Capture the cell that displays the provided text and extract its (X, Y) central coordinate. 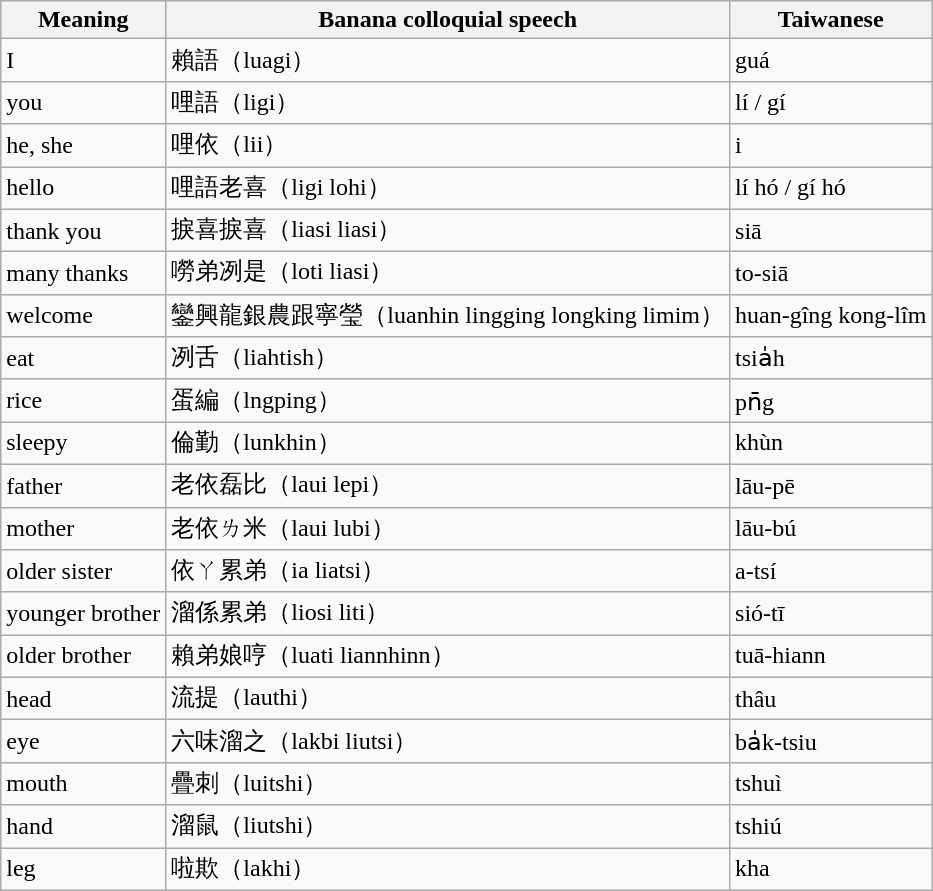
eye (84, 742)
Banana colloquial speech (448, 20)
siā (831, 230)
you (84, 102)
lāu-pē (831, 486)
older sister (84, 572)
mother (84, 528)
father (84, 486)
疊刺（luitshi） (448, 784)
冽舌（liahtish） (448, 358)
lí hó / gí hó (831, 188)
hand (84, 826)
many thanks (84, 274)
head (84, 698)
sleepy (84, 444)
捩喜捩喜（liasi liasi） (448, 230)
ba̍k-tsiu (831, 742)
流提（lauthi） (448, 698)
eat (84, 358)
lāu-bú (831, 528)
Taiwanese (831, 20)
哩語老喜（ligi lohi） (448, 188)
huan-gîng kong-lîm (831, 316)
Meaning (84, 20)
leg (84, 870)
a-tsí (831, 572)
溜係累弟（liosi liti） (448, 614)
鑾興龍銀農跟寧瑩（luanhin lingging longking limim） (448, 316)
賴弟娘哼（luati liannhinn） (448, 656)
哩語（ligi） (448, 102)
rice (84, 400)
lí / gí (831, 102)
蛋編（lngping） (448, 400)
welcome (84, 316)
tshuì (831, 784)
kha (831, 870)
嘮弟冽是（loti liasi） (448, 274)
溜鼠（liutshi） (448, 826)
賴語（luagi） (448, 60)
thank you (84, 230)
老依ㄌ米（laui lubi） (448, 528)
tuā-hiann (831, 656)
guá (831, 60)
mouth (84, 784)
倫勤（lunkhin） (448, 444)
tsia̍h (831, 358)
啦欺（lakhi） (448, 870)
he, she (84, 146)
哩依（lii） (448, 146)
pn̄g (831, 400)
younger brother (84, 614)
older brother (84, 656)
tshiú (831, 826)
sió-tī (831, 614)
i (831, 146)
依ㄚ累弟（ia liatsi） (448, 572)
hello (84, 188)
老依磊比（laui lepi） (448, 486)
六味溜之（lakbi liutsi） (448, 742)
I (84, 60)
to-siā (831, 274)
thâu (831, 698)
khùn (831, 444)
